Return (x, y) of the center of cell containing provided text 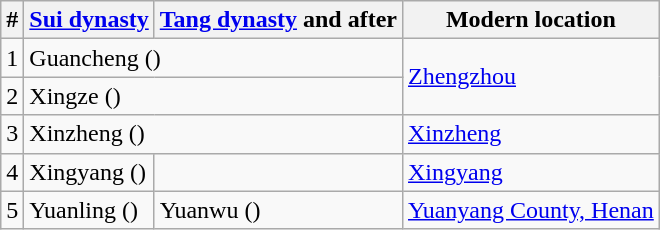
5 (12, 210)
Zhengzhou (530, 77)
# (12, 20)
Xingze () (214, 96)
Yuanwu () (278, 210)
4 (12, 172)
Sui dynasty (89, 20)
3 (12, 134)
Xinzheng () (214, 134)
Xingyang (530, 172)
Xingyang () (89, 172)
Tang dynasty and after (278, 20)
Xinzheng (530, 134)
2 (12, 96)
1 (12, 58)
Yuanling () (89, 210)
Yuanyang County, Henan (530, 210)
Guancheng () (214, 58)
Modern location (530, 20)
